Find where the given text appears and provide that cell's center as [X, Y] coordinate. 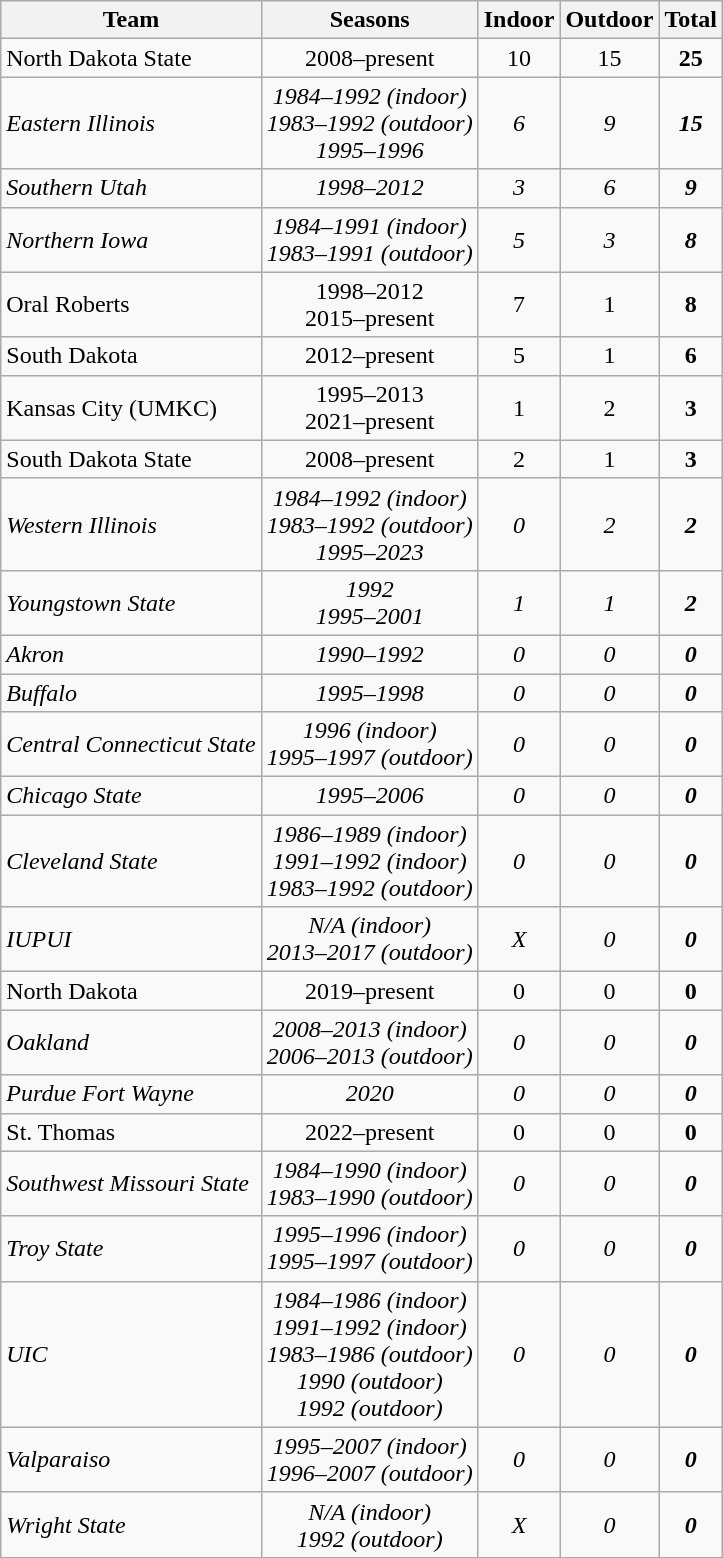
1984–1992 (indoor)1983–1992 (outdoor)1995–1996 [370, 123]
1990–1992 [370, 654]
Indoor [519, 20]
19921995–2001 [370, 602]
Oral Roberts [131, 304]
2019–present [370, 991]
Purdue Fort Wayne [131, 1094]
2022–present [370, 1132]
North Dakota State [131, 58]
IUPUI [131, 940]
1986–1989 (indoor)1991–1992 (indoor)1983–1992 (outdoor) [370, 861]
1998–2012 [370, 188]
Cleveland State [131, 861]
N/A (indoor)2013–2017 (outdoor) [370, 940]
1995–2007 (indoor)1996–2007 (outdoor) [370, 1460]
Southwest Missouri State [131, 1184]
Total [691, 20]
North Dakota [131, 991]
7 [519, 304]
1995–20132021–present [370, 408]
Oakland [131, 1042]
UIC [131, 1354]
2008–2013 (indoor)2006–2013 (outdoor) [370, 1042]
10 [519, 58]
Outdoor [610, 20]
South Dakota State [131, 459]
1995–1998 [370, 693]
25 [691, 58]
1995–1996 (indoor)1995–1997 (outdoor) [370, 1248]
Eastern Illinois [131, 123]
St. Thomas [131, 1132]
N/A (indoor)1992 (outdoor) [370, 1524]
Southern Utah [131, 188]
1984–1992 (indoor)1983–1992 (outdoor)1995–2023 [370, 524]
1996 (indoor)1995–1997 (outdoor) [370, 744]
1998–20122015–present [370, 304]
Valparaiso [131, 1460]
1984–1991 (indoor)1983–1991 (outdoor) [370, 240]
Wright State [131, 1524]
Western Illinois [131, 524]
1995–2006 [370, 796]
Kansas City (UMKC) [131, 408]
Team [131, 20]
Northern Iowa [131, 240]
1984–1986 (indoor)1991–1992 (indoor)1983–1986 (outdoor)1990 (outdoor)1992 (outdoor) [370, 1354]
2012–present [370, 356]
South Dakota [131, 356]
Chicago State [131, 796]
Youngstown State [131, 602]
Akron [131, 654]
2020 [370, 1094]
Seasons [370, 20]
1984–1990 (indoor)1983–1990 (outdoor) [370, 1184]
Central Connecticut State [131, 744]
Troy State [131, 1248]
Buffalo [131, 693]
